From the cell containing the given text, extract its center point as [x, y] coordinate. 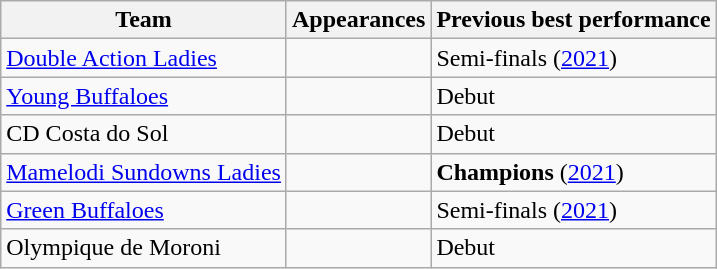
Olympique de Moroni [144, 248]
Previous best performance [574, 20]
Mamelodi Sundowns Ladies [144, 172]
Double Action Ladies [144, 58]
Appearances [358, 20]
Green Buffaloes [144, 210]
Young Buffaloes [144, 96]
CD Costa do Sol [144, 134]
Champions (2021) [574, 172]
Team [144, 20]
